From the cell containing the given text, extract its center point as (X, Y) coordinate. 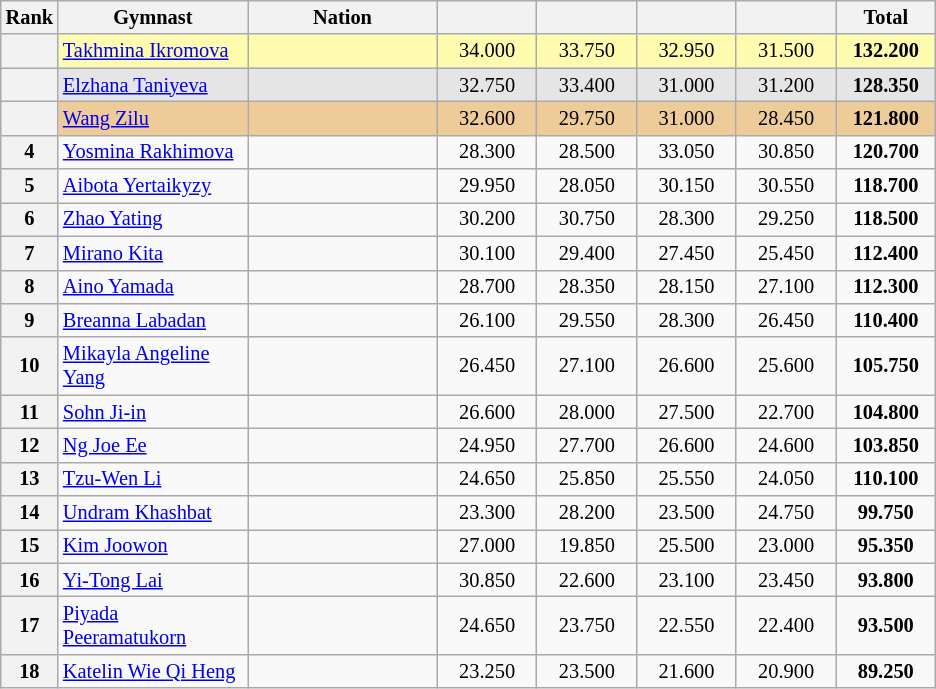
22.550 (687, 625)
29.400 (587, 253)
Mirano Kita (153, 253)
128.350 (886, 85)
12 (30, 445)
25.600 (786, 366)
Kim Joowon (153, 546)
24.750 (786, 513)
Nation (343, 17)
105.750 (886, 366)
Piyada Peeramatukorn (153, 625)
110.100 (886, 479)
Elzhana Taniyeva (153, 85)
23.000 (786, 546)
7 (30, 253)
112.300 (886, 287)
32.950 (687, 51)
28.150 (687, 287)
93.500 (886, 625)
28.700 (487, 287)
31.200 (786, 85)
121.800 (886, 118)
24.600 (786, 445)
Ng Joe Ee (153, 445)
Mikayla Angeline Yang (153, 366)
22.400 (786, 625)
95.350 (886, 546)
11 (30, 412)
89.250 (886, 671)
Yosmina Rakhimova (153, 152)
20.900 (786, 671)
8 (30, 287)
10 (30, 366)
25.550 (687, 479)
Wang Zilu (153, 118)
32.600 (487, 118)
25.500 (687, 546)
18 (30, 671)
28.050 (587, 186)
29.750 (587, 118)
19.850 (587, 546)
27.500 (687, 412)
24.050 (786, 479)
9 (30, 320)
28.500 (587, 152)
28.200 (587, 513)
22.700 (786, 412)
27.000 (487, 546)
23.250 (487, 671)
28.450 (786, 118)
Total (886, 17)
Undram Khashbat (153, 513)
30.150 (687, 186)
33.400 (587, 85)
120.700 (886, 152)
118.500 (886, 219)
33.050 (687, 152)
17 (30, 625)
Aibota Yertaikyzy (153, 186)
112.400 (886, 253)
132.200 (886, 51)
Yi-Tong Lai (153, 580)
Gymnast (153, 17)
26.100 (487, 320)
Zhao Yating (153, 219)
104.800 (886, 412)
23.750 (587, 625)
34.000 (487, 51)
22.600 (587, 580)
25.450 (786, 253)
103.850 (886, 445)
4 (30, 152)
31.500 (786, 51)
21.600 (687, 671)
27.700 (587, 445)
Katelin Wie Qi Heng (153, 671)
33.750 (587, 51)
6 (30, 219)
Takhmina Ikromova (153, 51)
Sohn Ji-in (153, 412)
27.450 (687, 253)
16 (30, 580)
15 (30, 546)
23.450 (786, 580)
29.550 (587, 320)
93.800 (886, 580)
30.200 (487, 219)
24.950 (487, 445)
99.750 (886, 513)
Rank (30, 17)
28.000 (587, 412)
Breanna Labadan (153, 320)
25.850 (587, 479)
Aino Yamada (153, 287)
Tzu-Wen Li (153, 479)
32.750 (487, 85)
5 (30, 186)
30.550 (786, 186)
29.950 (487, 186)
23.300 (487, 513)
118.700 (886, 186)
30.100 (487, 253)
29.250 (786, 219)
30.750 (587, 219)
23.100 (687, 580)
13 (30, 479)
28.350 (587, 287)
14 (30, 513)
110.400 (886, 320)
